Return the (x, y) coordinate for the center point of the cell that contains the specified text.  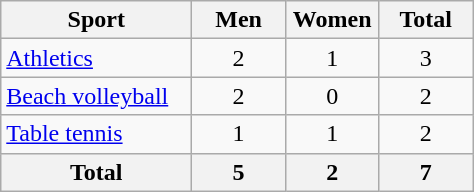
Table tennis (96, 134)
Athletics (96, 58)
Sport (96, 20)
7 (426, 172)
3 (426, 58)
Beach volleyball (96, 96)
Men (239, 20)
5 (239, 172)
Women (332, 20)
0 (332, 96)
